Locate the cell with the specified text and output its (X, Y) center coordinate. 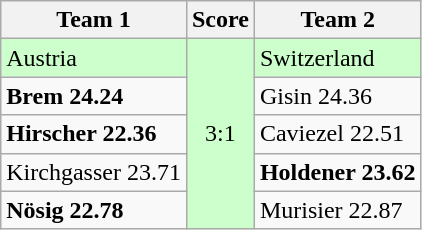
Gisin 24.36 (338, 96)
Brem 24.24 (94, 96)
Nösig 22.78 (94, 210)
Austria (94, 58)
Switzerland (338, 58)
Kirchgasser 23.71 (94, 172)
Caviezel 22.51 (338, 134)
Team 2 (338, 20)
Team 1 (94, 20)
Murisier 22.87 (338, 210)
3:1 (220, 134)
Hirscher 22.36 (94, 134)
Holdener 23.62 (338, 172)
Score (220, 20)
